Extract the [x, y] coordinate from the center of the cell holding the provided text.  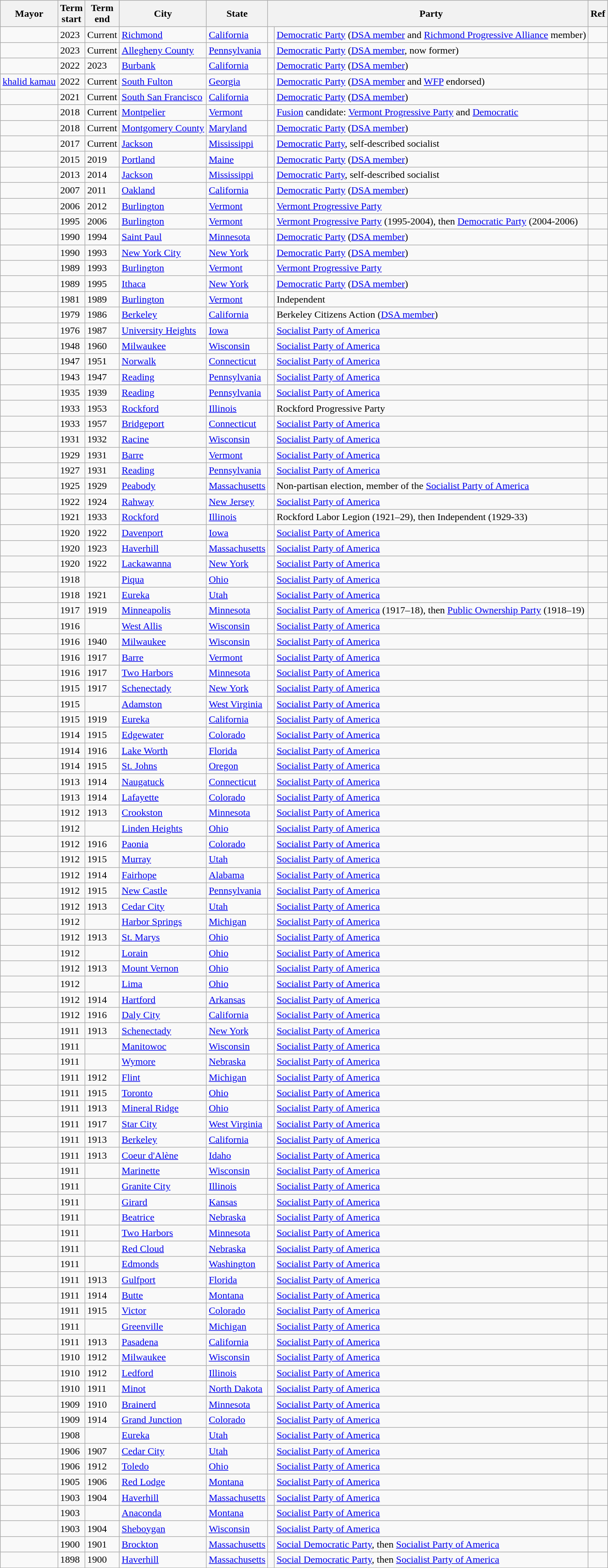
Gulfport [163, 1280]
2017 [72, 144]
City [163, 14]
New Castle [163, 891]
Party [431, 14]
Minneapolis [163, 610]
Norwalk [163, 361]
1932 [102, 439]
Sheboygan [163, 1529]
Idaho [237, 1155]
Democratic Party (DSA member, now former) [431, 50]
New Jersey [237, 502]
Lackawanna [163, 564]
2007 [72, 190]
1940 [102, 642]
Arkansas [237, 1000]
Murray [163, 859]
1957 [102, 424]
New York City [163, 253]
Anaconda [163, 1513]
Allegheny County [163, 50]
1898 [72, 1560]
Grand Junction [163, 1420]
Coeur d'Alène [163, 1155]
Edgewater [163, 735]
1927 [72, 471]
Lima [163, 984]
Rockford Progressive Party [431, 408]
Wymore [163, 1062]
2021 [72, 97]
1951 [102, 361]
South Fulton [163, 81]
Beatrice [163, 1218]
Alabama [237, 875]
Lorain [163, 953]
Non-partisan election, member of the Socialist Party of America [431, 486]
2019 [102, 159]
Harbor Springs [163, 922]
Socialist Party of America (1917–18), then Public Ownership Party (1918–19) [431, 610]
Manitowoc [163, 1046]
1939 [102, 393]
1986 [102, 315]
Democratic Party (DSA member and WFP endorsed) [431, 81]
Granite City [163, 1186]
Bridgeport [163, 424]
Star City [163, 1124]
Mayor [29, 14]
1924 [102, 502]
Ithaca [163, 284]
Kansas [237, 1202]
Rockford Labor Legion (1921–29), then Independent (1929-33) [431, 517]
Edmonds [163, 1264]
Hartford [163, 1000]
Montgomery County [163, 128]
1960 [102, 346]
Berkeley Citizens Action (DSA member) [431, 315]
Termstart [72, 14]
Girard [163, 1202]
Fusion candidate: Vermont Progressive Party and Democratic [431, 112]
Brainerd [163, 1404]
Mineral Ridge [163, 1108]
1925 [72, 486]
Mount Vernon [163, 969]
South San Francisco [163, 97]
Butte [163, 1295]
State [237, 14]
West Allis [163, 626]
1953 [102, 408]
Toledo [163, 1467]
North Dakota [237, 1389]
Montpelier [163, 112]
Oregon [237, 766]
Ledford [163, 1373]
1923 [102, 548]
1907 [102, 1451]
Democratic Party (DSA member and Richmond Progressive Alliance member) [431, 35]
1981 [72, 299]
1994 [102, 237]
Fairhope [163, 875]
Richmond [163, 35]
Vermont Progressive Party (1995-2004), then Democratic Party (2004-2006) [431, 222]
2011 [102, 190]
St. Johns [163, 766]
Racine [163, 439]
Oakland [163, 190]
Washington [237, 1264]
Toronto [163, 1093]
Rahway [163, 502]
1987 [102, 330]
Linden Heights [163, 828]
St. Marys [163, 937]
Lake Worth [163, 751]
Peabody [163, 486]
Marinette [163, 1171]
1935 [72, 393]
Independent [431, 299]
2012 [102, 206]
Brockton [163, 1544]
Paonia [163, 844]
Termend [102, 14]
Flint [163, 1077]
Red Cloud [163, 1249]
Red Lodge [163, 1482]
Georgia [237, 81]
Daly City [163, 1015]
khalid kamau [29, 81]
Greenville [163, 1326]
1943 [72, 377]
Saint Paul [163, 237]
Maryland [237, 128]
1905 [72, 1482]
Victor [163, 1311]
2014 [102, 175]
Adamston [163, 704]
2013 [72, 175]
Pasadena [163, 1342]
1948 [72, 346]
Burbank [163, 66]
Ref [598, 14]
Maine [237, 159]
Minot [163, 1389]
2015 [72, 159]
University Heights [163, 330]
Lafayette [163, 797]
Davenport [163, 533]
Piqua [163, 579]
Portland [163, 159]
1901 [102, 1544]
1908 [72, 1435]
1976 [72, 330]
1979 [72, 315]
Crookston [163, 813]
Naugatuck [163, 782]
